Detect which cell encompasses the target text, then output its [X, Y] center coordinate. 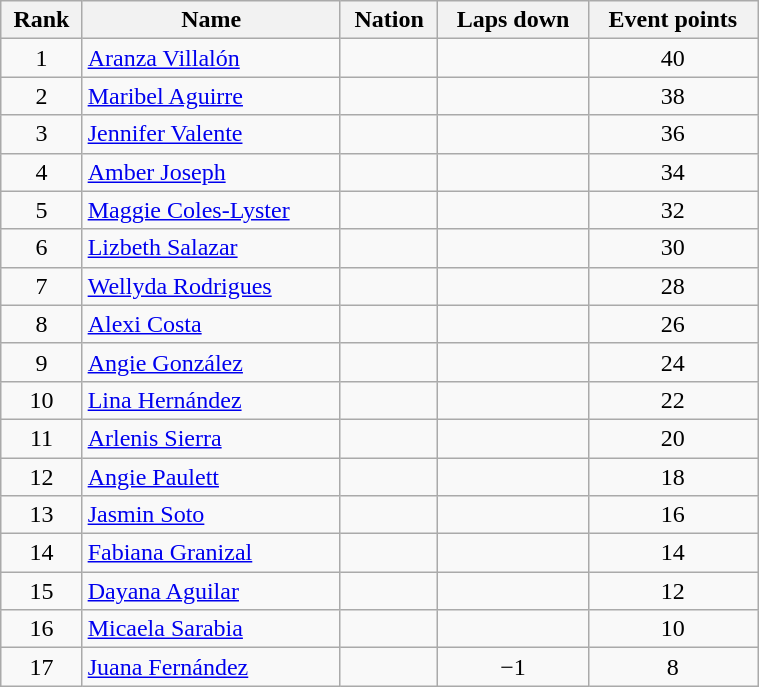
32 [673, 210]
Jennifer Valente [211, 134]
28 [673, 286]
15 [42, 591]
Lizbeth Salazar [211, 248]
Wellyda Rodrigues [211, 286]
13 [42, 515]
Angie González [211, 362]
Laps down [513, 20]
1 [42, 58]
30 [673, 248]
Event points [673, 20]
Nation [389, 20]
36 [673, 134]
3 [42, 134]
38 [673, 96]
−1 [513, 667]
5 [42, 210]
7 [42, 286]
Lina Hernández [211, 400]
4 [42, 172]
Fabiana Granizal [211, 553]
20 [673, 438]
Micaela Sarabia [211, 629]
26 [673, 324]
9 [42, 362]
Jasmin Soto [211, 515]
40 [673, 58]
24 [673, 362]
Dayana Aguilar [211, 591]
6 [42, 248]
34 [673, 172]
17 [42, 667]
Alexi Costa [211, 324]
Aranza Villalón [211, 58]
Maggie Coles-Lyster [211, 210]
11 [42, 438]
2 [42, 96]
Arlenis Sierra [211, 438]
22 [673, 400]
Maribel Aguirre [211, 96]
Angie Paulett [211, 477]
18 [673, 477]
Name [211, 20]
Rank [42, 20]
Amber Joseph [211, 172]
Juana Fernández [211, 667]
